Capture the cell that displays the provided text and extract its (x, y) central coordinate. 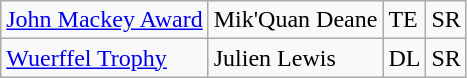
Mik'Quan Deane (296, 20)
TE (404, 20)
Wuerffel Trophy (104, 58)
Julien Lewis (296, 58)
DL (404, 58)
John Mackey Award (104, 20)
